Scan for the cell matching the given text and deliver its (X, Y) coordinate at center. 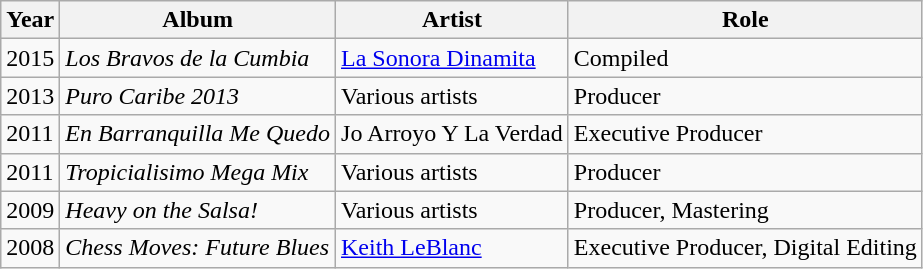
2013 (30, 96)
Year (30, 20)
2008 (30, 248)
Executive Producer, Digital Editing (745, 248)
Album (198, 20)
Artist (452, 20)
2009 (30, 210)
Producer, Mastering (745, 210)
En Barranquilla Me Quedo (198, 134)
Compiled (745, 58)
2015 (30, 58)
Tropicialisimo Mega Mix (198, 172)
Puro Caribe 2013 (198, 96)
Chess Moves: Future Blues (198, 248)
Los Bravos de la Cumbia (198, 58)
Keith LeBlanc (452, 248)
Executive Producer (745, 134)
Heavy on the Salsa! (198, 210)
Role (745, 20)
Jo Arroyo Y La Verdad (452, 134)
La Sonora Dinamita (452, 58)
